Find where the given text appears and provide that cell's center as (X, Y) coordinate. 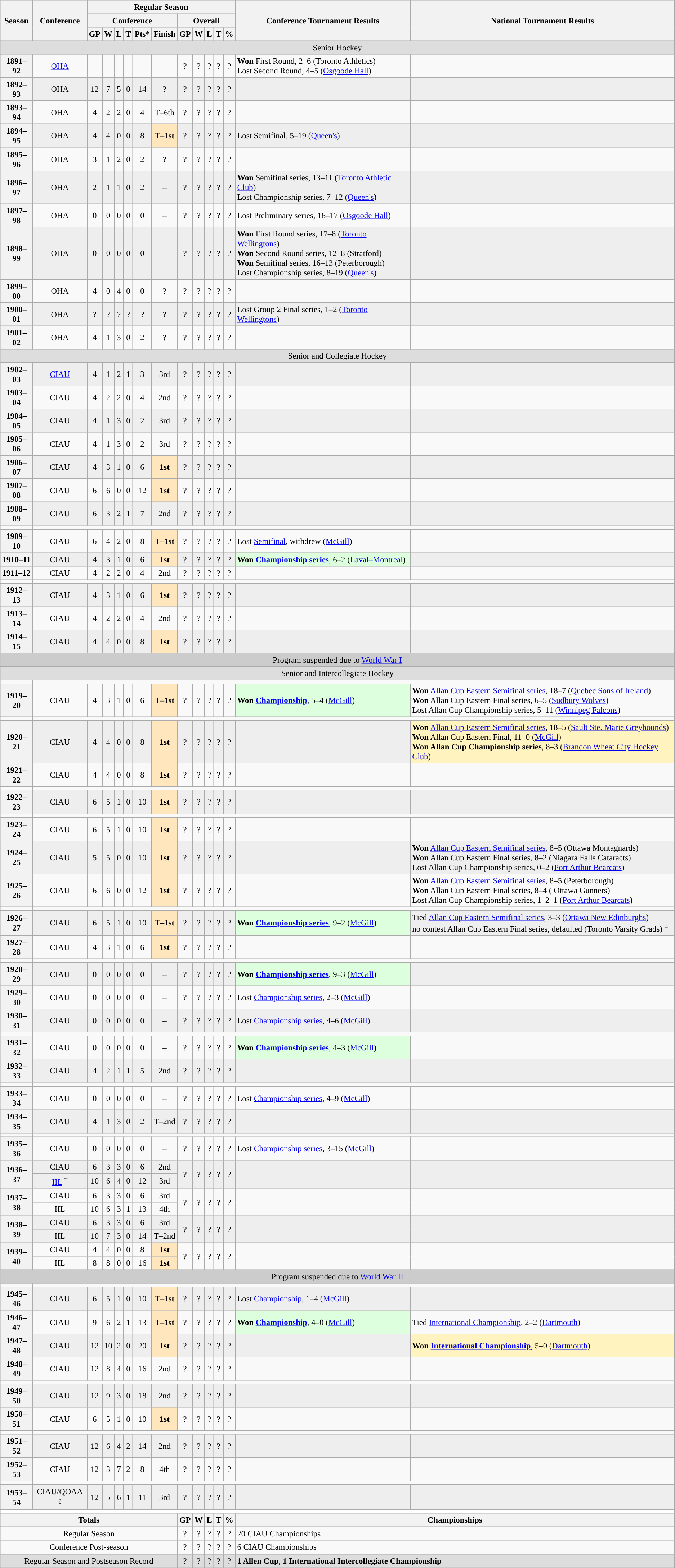
Regular Season and Postseason Record (89, 1561)
1952–53 (17, 1469)
1949–50 (17, 1396)
Program suspended due to World War I (337, 660)
Tied International Championship, 2–2 (Dartmouth) (542, 1323)
1950–51 (17, 1419)
1900–01 (17, 315)
1919–20 (17, 700)
Lost Semifinal, withdrew (McGill) (323, 541)
1909–10 (17, 541)
Totals (89, 1520)
Lost Championship series, 4–6 (McGill) (323, 1021)
Lost Championship series, 4–9 (McGill) (323, 1098)
1897–98 (17, 215)
1904–05 (17, 421)
1894–95 (17, 136)
Senior Hockey (337, 48)
1896–97 (17, 187)
1892–93 (17, 89)
Lost Championship, 1–4 (McGill) (323, 1299)
1946–47 (17, 1323)
1938–39 (17, 1230)
Senior and Collegiate Hockey (337, 356)
Won Championship series, 4–3 (McGill) (323, 1047)
1920–21 (17, 742)
1911–12 (17, 573)
1923–24 (17, 829)
1908–09 (17, 514)
Won First Round, 2–6 (Toronto Athletics)Lost Second Round, 4–5 (Osgoode Hall) (323, 66)
1934–35 (17, 1122)
Season (17, 21)
1936–37 (17, 1175)
1924–25 (17, 857)
18 (142, 1396)
1926–27 (17, 923)
1935–36 (17, 1148)
1928–29 (17, 974)
Lost Semifinal, 5–19 (Queen's) (323, 136)
Won International Championship, 5–0 (Dartmouth) (542, 1346)
1901–02 (17, 338)
1921–22 (17, 775)
1932–33 (17, 1071)
1947–48 (17, 1346)
1912–13 (17, 595)
1891–92 (17, 66)
CIAU/QOAA ¿ (60, 1497)
1927–28 (17, 947)
Won Championship series, 9–3 (McGill) (323, 974)
1906–07 (17, 467)
T–6th (164, 112)
Lost Championship series, 3–15 (McGill) (323, 1148)
Lost Group 2 Final series, 1–2 (Toronto Wellingtons) (323, 315)
1939–40 (17, 1256)
Senior and Intercollegiate Hockey (337, 673)
Pts* (142, 34)
Conference Tournament Results (323, 21)
1914–15 (17, 641)
Won Championship, 5–4 (McGill) (323, 700)
1945–46 (17, 1299)
1 Allen Cup, 1 International Intercollegiate Championship (455, 1561)
Tied Allan Cup Eastern Semifinal series, 3–3 (Ottawa New Edinburghs)no contest Allan Cup Eastern Final series, defaulted (Toronto Varsity Grads) ‡ (542, 923)
Overall (207, 21)
Won Semifinal series, 13–11 (Toronto Athletic Club)Lost Championship series, 7–12 (Queen's) (323, 187)
1903–04 (17, 397)
National Tournament Results (542, 21)
20 (142, 1346)
1905–06 (17, 444)
Lost Championship series, 2–3 (McGill) (323, 998)
1948–49 (17, 1369)
1937–38 (17, 1202)
1930–31 (17, 1021)
6 CIAU Championships (455, 1547)
1910–11 (17, 559)
Won Championship, 4–0 (McGill) (323, 1323)
Lost Preliminary series, 16–17 (Osgoode Hall) (323, 215)
1895–96 (17, 159)
Finish (164, 34)
1899–00 (17, 291)
Program suspended due to World War II (337, 1277)
1913–14 (17, 618)
1922–23 (17, 802)
1933–34 (17, 1098)
1953–54 (17, 1497)
1902–03 (17, 374)
Conference Post-season (89, 1547)
Championships (455, 1520)
1907–08 (17, 490)
Won Championship series, 6–2 (Laval–Montreal) (323, 559)
1929–30 (17, 998)
20 CIAU Championships (455, 1534)
Won Championship series, 9–2 (McGill) (323, 923)
1925–26 (17, 890)
1931–32 (17, 1047)
IIL † (60, 1181)
11 (142, 1497)
1951–52 (17, 1446)
1893–94 (17, 112)
1898–99 (17, 253)
